Find where the given text appears and provide that cell's center as (X, Y) coordinate. 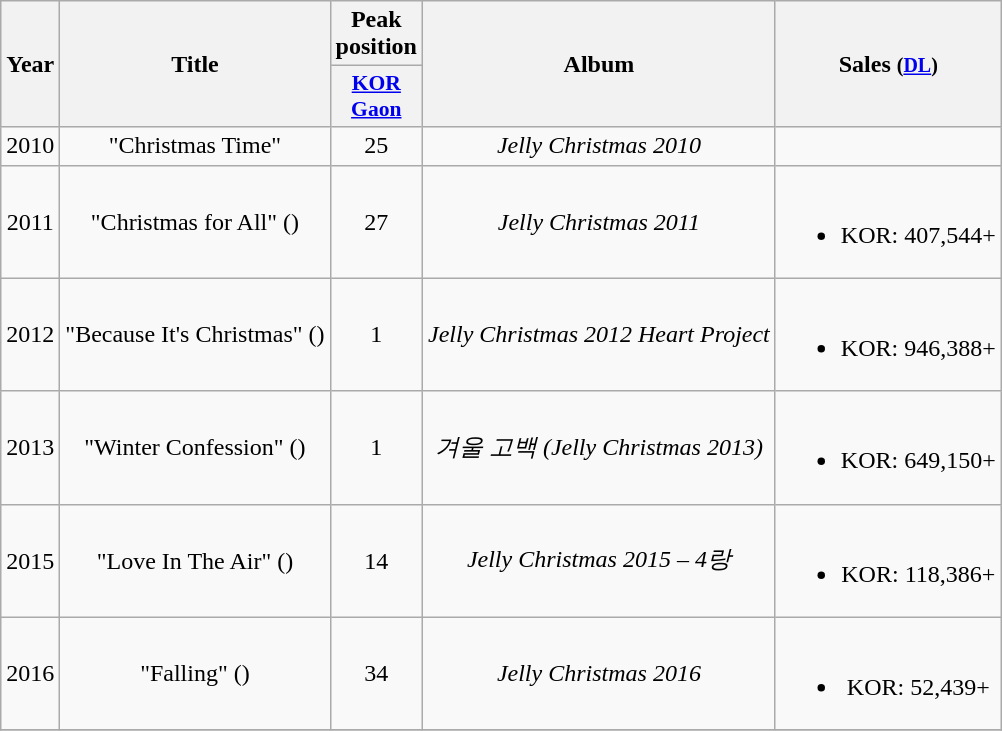
"Because It's Christmas" () (195, 334)
2013 (30, 448)
Title (195, 64)
KOR: 407,544+ (888, 222)
"Winter Confession" () (195, 448)
2010 (30, 146)
"Falling" () (195, 674)
KOR: 52,439+ (888, 674)
Sales (DL) (888, 64)
34 (376, 674)
Jelly Christmas 2012 Heart Project (600, 334)
Peakposition (376, 34)
KOR: 649,150+ (888, 448)
Year (30, 64)
Jelly Christmas 2011 (600, 222)
겨울 고백 (Jelly Christmas 2013) (600, 448)
25 (376, 146)
"Christmas Time" (195, 146)
Jelly Christmas 2016 (600, 674)
27 (376, 222)
2015 (30, 560)
Album (600, 64)
2011 (30, 222)
"Love In The Air" () (195, 560)
Jelly Christmas 2010 (600, 146)
14 (376, 560)
KORGaon (376, 96)
"Christmas for All" () (195, 222)
2012 (30, 334)
KOR: 946,388+ (888, 334)
KOR: 118,386+ (888, 560)
Jelly Christmas 2015 – 4랑 (600, 560)
2016 (30, 674)
